Provide the [x, y] coordinate of the cell's center where the given text is located.  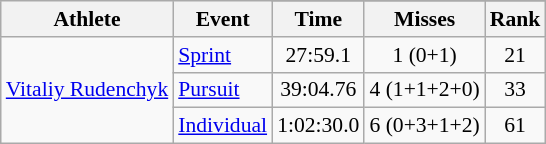
Pursuit [222, 90]
Rank [516, 19]
27:59.1 [318, 55]
Time [318, 19]
Athlete [87, 19]
Misses [424, 19]
6 (0+3+1+2) [424, 126]
Sprint [222, 55]
61 [516, 126]
33 [516, 90]
Vitaliy Rudenchyk [87, 90]
21 [516, 55]
Individual [222, 126]
39:04.76 [318, 90]
1 (0+1) [424, 55]
4 (1+1+2+0) [424, 90]
Event [222, 19]
1:02:30.0 [318, 126]
